Scan for the cell matching the given text and deliver its [x, y] coordinate at center. 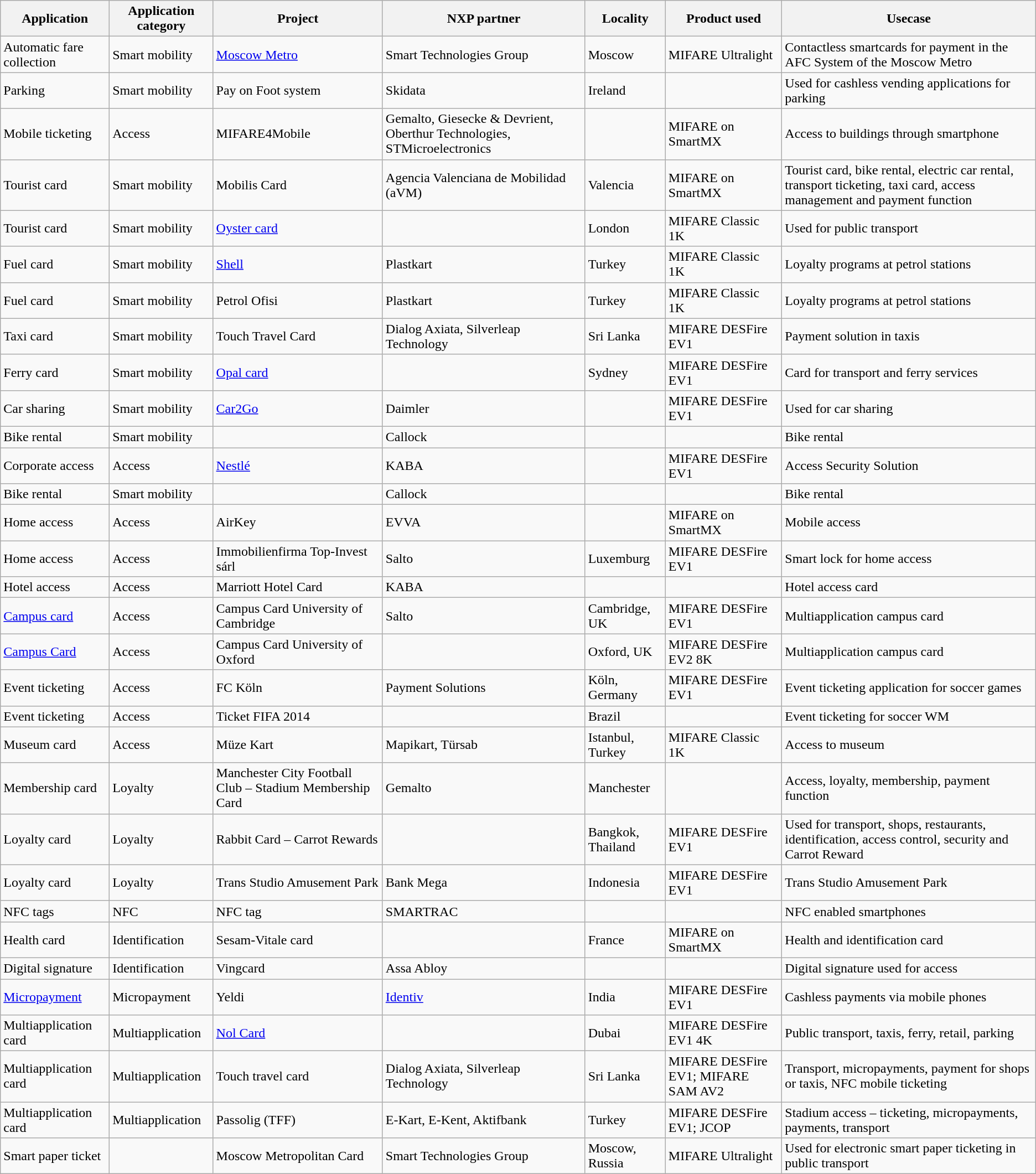
Indonesia [625, 882]
Digital signature [55, 968]
Nol Card [298, 1033]
Yeldi [298, 996]
Bangkok, Thailand [625, 839]
Event ticketing for soccer WM [909, 716]
Access to museum [909, 745]
Transport, micropayments, payment for shops or taxis, NFC mobile ticketing [909, 1077]
Access Security Solution [909, 465]
MIFARE DESFire EV1; JCOP [723, 1120]
FC Köln [298, 687]
Health card [55, 940]
Museum card [55, 745]
Skidata [484, 91]
Ticket FIFA 2014 [298, 716]
Sydney [625, 372]
Rabbit Card – Carrot Rewards [298, 839]
Valencia [625, 185]
Nestlé [298, 465]
Mapikart, Türsab [484, 745]
Moscow [625, 54]
Passolig (TFF) [298, 1120]
NFC enabled smartphones [909, 911]
Car2Go [298, 408]
Public transport, taxis, ferry, retail, parking [909, 1033]
MIFARE DESFire EV1; MIFARE SAM AV2 [723, 1077]
Usecase [909, 19]
Gemalto, Giesecke & Devrient, Oberthur Technologies, STMicroelectronics [484, 134]
Daimler [484, 408]
Event ticketing application for soccer games [909, 687]
Campus Card University of Cambridge [298, 616]
Campus card [55, 616]
France [625, 940]
NFC tags [55, 911]
MIFARE DESFire EV2 8K [723, 652]
Mobile ticketing [55, 134]
Vingcard [298, 968]
SMARTRAC [484, 911]
Stadium access – ticketing, micropayments, payments, transport [909, 1120]
Marriott Hotel Card [298, 587]
Contactless smartcards for payment in the AFC System of the Moscow Metro [909, 54]
Project [298, 19]
Opal card [298, 372]
Used for transport, shops, restaurants, identification, access control, security and Carrot Reward [909, 839]
Dubai [625, 1033]
EVVA [484, 523]
Corporate access [55, 465]
Cashless payments via mobile phones [909, 996]
Köln, Germany [625, 687]
Card for transport and ferry services [909, 372]
Automatic fare collection [55, 54]
Used for electronic smart paper ticketing in public transport [909, 1156]
Moscow, Russia [625, 1156]
Mobile access [909, 523]
Health and identification card [909, 940]
Gemalto [484, 788]
Payment Solutions [484, 687]
Brazil [625, 716]
Ferry card [55, 372]
Moscow Metropolitan Card [298, 1156]
Manchester City Football Club – Stadium Membership Card [298, 788]
Oyster card [298, 228]
Manchester [625, 788]
Identiv [484, 996]
NFC tag [298, 911]
Assa Abloy [484, 968]
Used for public transport [909, 228]
Application category [162, 19]
MIFARE4Mobile [298, 134]
E-Kart, E-Kent, Aktifbank [484, 1120]
Touch Travel Card [298, 337]
Bank Mega [484, 882]
Used for cashless vending applications for parking [909, 91]
Ireland [625, 91]
Luxemburg [625, 559]
Product used [723, 19]
Campus Card [55, 652]
Tourist card, bike rental, electric car rental, transport ticketing, taxi card, access management and payment function [909, 185]
Pay on Foot system [298, 91]
Müze Kart [298, 745]
Sesam-Vitale card [298, 940]
Smart lock for home access [909, 559]
London [625, 228]
Istanbul, Turkey [625, 745]
Hotel access card [909, 587]
Smart paper ticket [55, 1156]
Mobilis Card [298, 185]
Petrol Ofisi [298, 300]
Cambridge, UK [625, 616]
Shell [298, 265]
Immobilienfirma Top-Invest sárl [298, 559]
Digital signature used for access [909, 968]
AirKey [298, 523]
NFC [162, 911]
Access, loyalty, membership, payment function [909, 788]
Application [55, 19]
India [625, 996]
Hotel access [55, 587]
Parking [55, 91]
Touch travel card [298, 1077]
Agencia Valenciana de Mobilidad (aVM) [484, 185]
Campus Card University of Oxford [298, 652]
Taxi card [55, 337]
Car sharing [55, 408]
Oxford, UK [625, 652]
MIFARE DESFire EV1 4K [723, 1033]
Used for car sharing [909, 408]
Membership card [55, 788]
Moscow Metro [298, 54]
NXP partner [484, 19]
Payment solution in taxis [909, 337]
Locality [625, 19]
Access to buildings through smartphone [909, 134]
